Scan for the cell matching the given text and deliver its (x, y) coordinate at center. 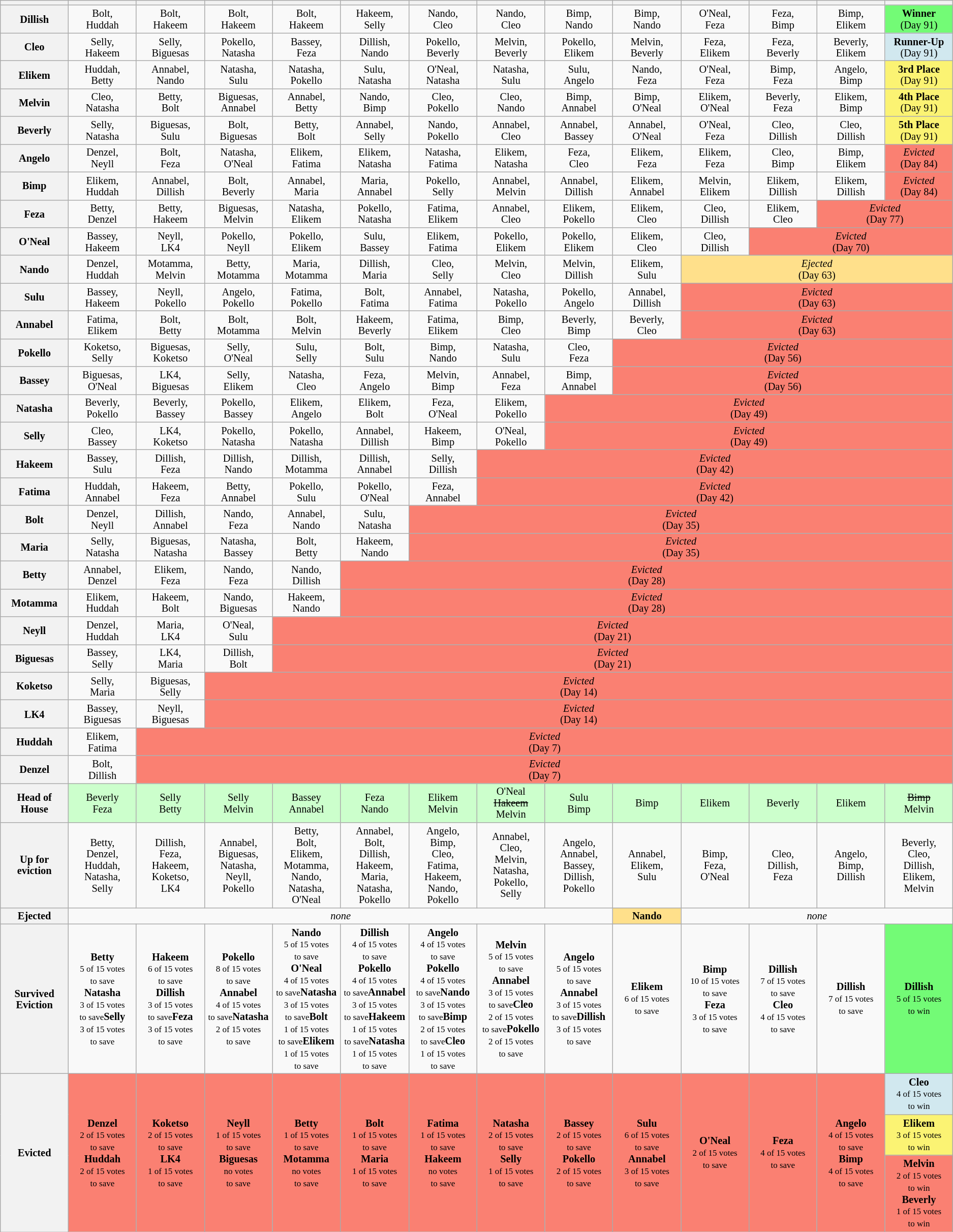
Bolt,Motamma (238, 324)
Bassey,Sulu (103, 464)
Feza,Beverly (783, 47)
Head of House (35, 802)
Selly,Hakeem (103, 47)
Feza,Elikem (715, 47)
Bolt,Dillish (103, 770)
Neyll,LK4 (170, 241)
3rd Place(Day 91) (919, 74)
Neyll,Biguesas (170, 714)
Koketso2 of 15 votesto saveLK41 of 15 votesto save (170, 1153)
Nando,Dillish (306, 575)
Hakeem (35, 464)
Betty,Bolt,Elikem,Motamma,Nando,Natasha,O'Neal (306, 865)
Elikem,Bimp (851, 103)
Dillish,Feza,Hakeem,Koketso,LK4 (170, 865)
O'Neal2 of 15 votesto save (715, 1153)
Winner(Day 91) (919, 19)
Motamma (35, 603)
Cleo,Pokello (443, 103)
Bolt (35, 520)
Sulu,Bassey (375, 241)
Natasha,Cleo (306, 380)
Koketso,Selly (103, 353)
Annabel (35, 324)
Bassey,Biguesas (103, 714)
Betty,Denzel (103, 214)
BasseyAnnabel (306, 802)
Bimp10 of 15 votesto saveFeza3 of 15 votesto save (715, 999)
Elikem3 of 15 votesto win (919, 1135)
Neyll1 of 15 votesto saveBiguesasno votesto save (238, 1153)
Bimp,Feza,O'Neal (715, 865)
Cleo,Feza (579, 353)
Denzel2 of 15 votesto saveHuddah2 of 15 votesto save (103, 1153)
Pokello8 of 15 votesto saveAnnabel4 of 15 votesto saveNatasha2 of 15 votesto save (238, 999)
Annabel,O'Neal (647, 130)
Hakeem,Beverly (375, 324)
Angelo,Pokello (238, 297)
Natasha2 of 15 votesto saveSelly1 of 15 votesto save (511, 1153)
4th Place(Day 91) (919, 103)
Evicted(Day 70) (851, 241)
Feza,Annabel (443, 491)
Annabel,Cleo,Melvin,Natasha,Pokello,Selly (511, 865)
Annabel,Selly (375, 130)
Cleo (35, 47)
LK4,Maria (170, 658)
Angelo,Bimp (851, 74)
O'Neal (35, 241)
Annabel,Biguesas,Natasha,Neyll,Pokello (238, 865)
Hakeem,Bimp (443, 436)
Sulu,Angelo (579, 74)
Runner-Up(Day 91) (919, 47)
Biguesas (35, 658)
Ejected (35, 916)
Angelo4 of 15 votesto savePokello4 of 15 votesto saveNando3 of 15 votesto saveBimp2 of 15 votesto saveCleo1 of 15 votesto save (443, 999)
Huddah,Annabel (103, 491)
Annabel,Denzel (103, 575)
Betty,Denzel,Huddah,Natasha,Selly (103, 865)
Melvin,Dillish (579, 269)
Angelo4 of 15 votesto saveBimp4 of 15 votesto save (851, 1153)
Up foreviction (35, 865)
Betty1 of 15 votesto saveMotammano votesto save (306, 1153)
Bolt,Fatima (375, 297)
Natasha,Bassey (238, 547)
Bimp,Feza (783, 74)
Hakeem6 of 15 votesto saveDillish3 of 15 votesto saveFeza3 of 15 votesto save (170, 999)
Cleo,Bassey (103, 436)
Bolt,Feza (170, 158)
Elikem,Annabel (647, 186)
Betty,Annabel (238, 491)
Pokello,Neyll (238, 241)
Dillish,Bolt (238, 658)
Betty,Motamma (238, 269)
Betty,Hakeem (170, 214)
Neyll,Pokello (170, 297)
Pokello,Selly (443, 186)
Maria (35, 547)
Pokello,Sulu (306, 491)
Annabel,Elikem,Sulu (647, 865)
Angelo,Bimp,Cleo,Fatima,Hakeem,Nando,Pokello (443, 865)
Melvin,Elikem (715, 186)
Melvin2 of 15 votesto winBeverly1 of 15 votesto win (919, 1194)
Angelo,Annabel,Bassey,Dillish,Pokello (579, 865)
O'Neal,Sulu (238, 630)
Dillish,Maria (375, 269)
Betty (35, 575)
Beverly,Bimp (579, 324)
Feza,Angelo (375, 380)
Bolt,Biguesas (238, 130)
Pokello,Angelo (579, 297)
Annabel,Maria (306, 186)
Maria,Motamma (306, 269)
Dillish7 of 15 votesto saveCleo4 of 15 votesto save (783, 999)
LK4,Biguesas (170, 380)
Annabel,Bolt,Dillish,Hakeem,Maria,Natasha,Pokello (375, 865)
Sulu,Selly (306, 353)
Bolt,Sulu (375, 353)
Nando,Bimp (375, 103)
O'NealHakeemMelvin (511, 802)
O'Neal,Natasha (443, 74)
Selly (35, 436)
Annabel,Melvin (511, 186)
Selly,Dillish (443, 464)
Feza,Cleo (579, 158)
LK4 (35, 714)
Biguesas,Selly (170, 686)
Beverly,Pokello (103, 408)
Selly,O'Neal (238, 353)
Fatima,Pokello (306, 297)
Denzel (35, 770)
Melvin,Cleo (511, 269)
Elikem6 of 15 votesto save (647, 999)
Evicted(Day 77) (885, 214)
Maria,Annabel (375, 186)
Beverly,Feza (783, 103)
Hakeem,Bolt (170, 603)
Bassey,Selly (103, 658)
Elikem,Sulu (647, 269)
Huddah (35, 741)
Fatima1 of 15 votesto saveHakeemno votesto save (443, 1153)
ElikemMelvin (443, 802)
Annabel,Fatima (443, 297)
Melvin (35, 103)
Feza,O'Neal (443, 408)
Dillish4 of 15 votesto savePokello4 of 15 votesto saveAnnabel3 of 15 votesto saveHakeem1 of 15 votesto saveNatasha1 of 15 votesto save (375, 999)
Annabel,Betty (306, 103)
LK4,Koketso (170, 436)
Ejected(Day 63) (817, 269)
Motamma,Melvin (170, 269)
Feza4 of 15 votesto save (783, 1153)
Beverly,Cleo (647, 324)
Feza,Bimp (783, 19)
Beverly,Cleo,Dillish,Elikem,Melvin (919, 865)
Cleo,Dillish,Feza (783, 865)
Annabel,Feza (511, 380)
Bolt1 of 15 votesto saveMaria1 of 15 votesto save (375, 1153)
Natasha,Fatima (443, 158)
FezaNando (375, 802)
Pokello,Bassey (238, 408)
Selly,Elikem (238, 380)
Biguesas,Koketso (170, 353)
Cleo,Selly (443, 269)
Sulu6 of 15 votesto saveAnnabel3 of 15 votesto save (647, 1153)
5th Place(Day 91) (919, 130)
BeverlyFeza (103, 802)
Selly,Maria (103, 686)
Cleo,Bimp (783, 158)
Hakeem,Feza (170, 491)
O'Neal,Pokello (511, 436)
Cleo,Natasha (103, 103)
Melvin5 of 15 votesto saveAnnabel3 of 15 votesto saveCleo2 of 15 votesto savePokello2 of 15 votesto save (511, 999)
Elikem,Angelo (306, 408)
SellyMelvin (238, 802)
Biguesas,Annabel (238, 103)
Bimp,Cleo (511, 324)
Nando,Biguesas (238, 603)
Beverly,Elikem (851, 47)
Huddah,Betty (103, 74)
Bolt,Melvin (306, 324)
BimpMelvin (919, 802)
Pokello (35, 353)
Evicted (35, 1153)
Angelo5 of 15 votesto saveAnnabel3 of 15 votesto saveDillish3 of 15 votesto save (579, 999)
Bimp,O'Neal (647, 103)
Pokello,O'Neal (375, 491)
Neyll (35, 630)
Sulu (35, 297)
Dillish5 of 15 votesto win (919, 999)
Feza (35, 214)
Betty5 of 15 votesto saveNatasha3 of 15 votesto saveSelly3 of 15 votesto save (103, 999)
Angelo,Bimp,Dillish (851, 865)
Elikem,O'Neal (715, 103)
Natasha (35, 408)
Dillish,Motamma (306, 464)
Elikem,Bolt (375, 408)
Natasha,O'Neal (238, 158)
Fatima (35, 491)
Bolt,Beverly (238, 186)
Selly,Biguesas (170, 47)
Bassey2 of 15 votesto savePokello2 of 15 votesto save (579, 1153)
Bolt,Huddah (103, 19)
Dillish (35, 19)
Koketso (35, 686)
Nando,Pokello (443, 130)
Bassey (35, 380)
Cleo,Nando (511, 103)
Biguesas,Natasha (170, 547)
Hakeem,Selly (375, 19)
Dillish,Feza (170, 464)
Biguesas,Melvin (238, 214)
SuluBimp (579, 802)
Maria,LK4 (170, 630)
Annabel,Bassey (579, 130)
Biguesas,O'Neal (103, 380)
SurvivedEviction (35, 999)
Bassey,Feza (306, 47)
Cleo4 of 15 votesto win (919, 1094)
Biguesas,Sulu (170, 130)
Pokello,Beverly (443, 47)
Beverly,Bassey (170, 408)
Angelo (35, 158)
Nando5 of 15 votesto saveO'Neal4 of 15 votesto saveNatasha3 of 15 votesto saveBolt1 of 15 votesto saveElikem1 of 15 votesto save (306, 999)
Dillish7 of 15 votesto save (851, 999)
Natasha,Elikem (306, 214)
Melvin,Bimp (443, 380)
SellyBetty (170, 802)
